Detect which cell encompasses the target text, then output its (x, y) center coordinate. 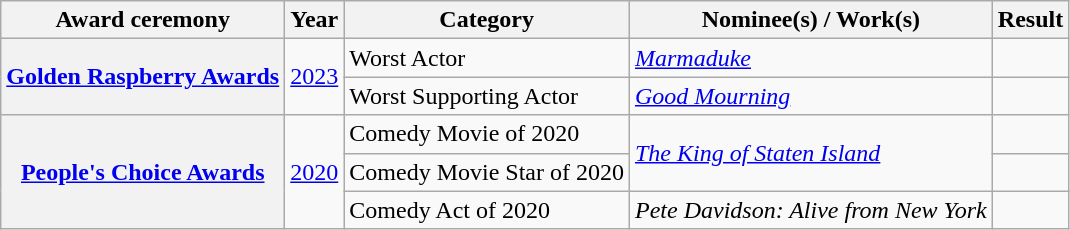
2023 (314, 77)
Result (1030, 20)
Category (487, 20)
Marmaduke (810, 58)
Comedy Movie Star of 2020 (487, 172)
Nominee(s) / Work(s) (810, 20)
Good Mourning (810, 96)
2020 (314, 172)
Award ceremony (143, 20)
Comedy Act of 2020 (487, 210)
People's Choice Awards (143, 172)
Year (314, 20)
Worst Supporting Actor (487, 96)
Worst Actor (487, 58)
The King of Staten Island (810, 153)
Golden Raspberry Awards (143, 77)
Comedy Movie of 2020 (487, 134)
Pete Davidson: Alive from New York (810, 210)
